Capture the cell that displays the provided text and extract its (x, y) central coordinate. 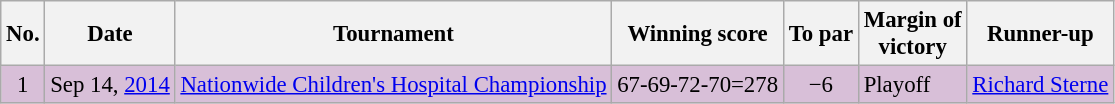
Tournament (394, 34)
No. (23, 34)
−6 (820, 85)
Winning score (698, 34)
Date (110, 34)
Playoff (912, 85)
67-69-72-70=278 (698, 85)
1 (23, 85)
Runner-up (1040, 34)
To par (820, 34)
Margin ofvictory (912, 34)
Richard Sterne (1040, 85)
Nationwide Children's Hospital Championship (394, 85)
Sep 14, 2014 (110, 85)
